Pinpoint the cell where the given text exists, returning its [x, y] midpoint coordinate. 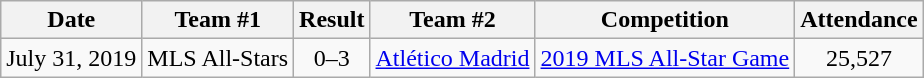
Competition [665, 20]
Result [332, 20]
MLS All-Stars [218, 58]
July 31, 2019 [72, 58]
Date [72, 20]
2019 MLS All-Star Game [665, 58]
Team #2 [452, 20]
25,527 [859, 58]
Attendance [859, 20]
Team #1 [218, 20]
0–3 [332, 58]
Atlético Madrid [452, 58]
